Determine the [x, y] coordinate at the center of the cell enclosing the given text.  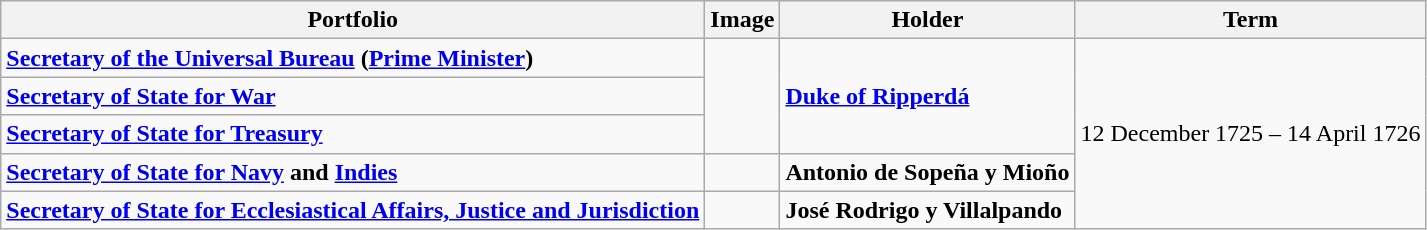
Duke of Ripperdá [928, 96]
Term [1250, 20]
Secretary of the Universal Bureau (Prime Minister) [353, 58]
Secretary of State for Navy and Indies [353, 172]
Secretary of State for Treasury [353, 134]
Holder [928, 20]
Portfolio [353, 20]
Secretary of State for War [353, 96]
Antonio de Sopeña y Mioño [928, 172]
12 December 1725 – 14 April 1726 [1250, 134]
Secretary of State for Ecclesiastical Affairs, Justice and Jurisdiction [353, 210]
Image [742, 20]
José Rodrigo y Villalpando [928, 210]
